Pinpoint the cell where the given text exists, returning its (X, Y) midpoint coordinate. 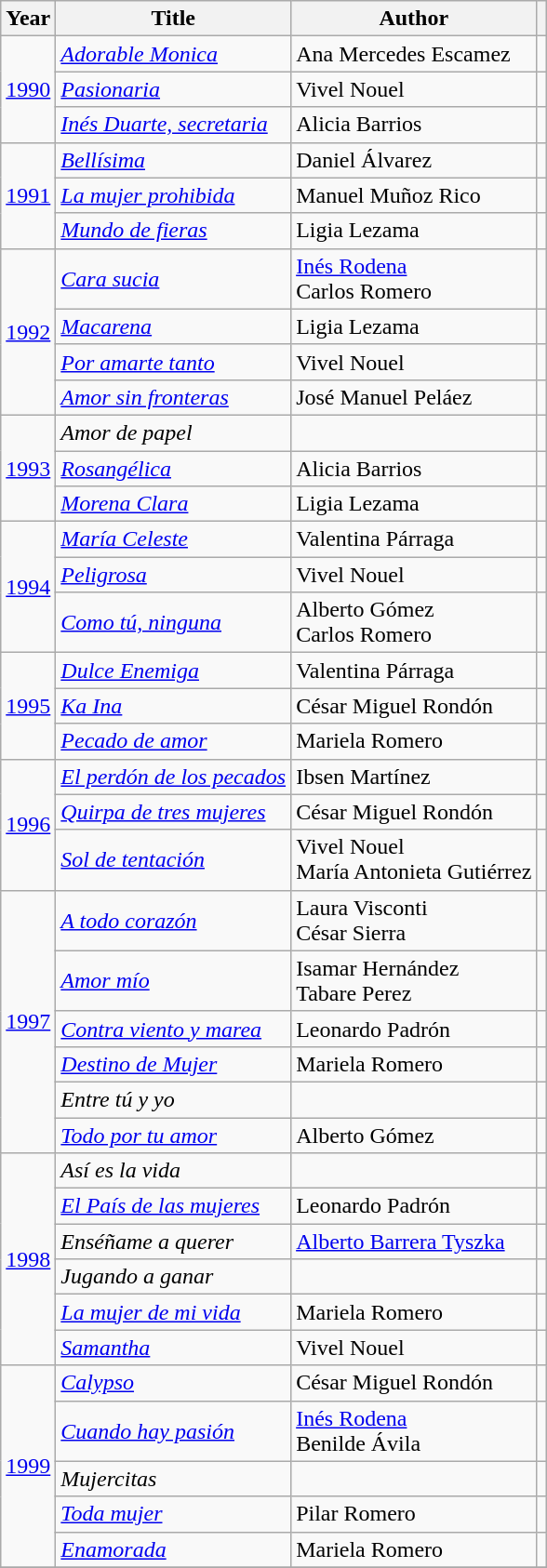
Alberto GómezCarlos Romero (414, 623)
La mujer de mi vida (173, 1312)
Cuando hay pasión (173, 1430)
Ibsen Martínez (414, 777)
1996 (28, 824)
1991 (28, 195)
Ka Ina (173, 706)
El perdón de los pecados (173, 777)
1993 (28, 468)
1990 (28, 89)
1998 (28, 1259)
Ana Mercedes Escamez (414, 54)
José Manuel Peláez (414, 397)
1999 (28, 1466)
Bellísima (173, 160)
Amor sin fronteras (173, 397)
Por amarte tanto (173, 362)
1994 (28, 588)
Isamar HernándezTabare Perez (414, 980)
Amor mío (173, 980)
Cara sucia (173, 279)
Sol de tentación (173, 859)
Contra viento y marea (173, 1029)
Morena Clara (173, 504)
Quirpa de tres mujeres (173, 812)
Toda mujer (173, 1514)
María Celeste (173, 539)
Destino de Mujer (173, 1064)
1997 (28, 1021)
Adorable Monica (173, 54)
Inés RodenaBenilde Ávila (414, 1430)
A todo corazón (173, 921)
Así es la vida (173, 1171)
Inés RodenaCarlos Romero (414, 279)
El País de las mujeres (173, 1206)
Title (173, 19)
Pasionaria (173, 89)
1995 (28, 706)
1992 (28, 331)
Daniel Álvarez (414, 160)
Jugando a ganar (173, 1277)
Amor de papel (173, 432)
Dulce Enemiga (173, 671)
Rosangélica (173, 468)
Peligrosa (173, 575)
Alberto Gómez (414, 1136)
Author (414, 19)
Manuel Muñoz Rico (414, 195)
Inés Duarte, secretaria (173, 125)
Mundo de fieras (173, 231)
Alberto Barrera Tyszka (414, 1242)
Pecado de amor (173, 741)
Entre tú y yo (173, 1099)
Mujercitas (173, 1479)
La mujer prohibida (173, 195)
Samantha (173, 1348)
Calypso (173, 1383)
Year (28, 19)
Todo por tu amor (173, 1136)
Macarena (173, 326)
Pilar Romero (414, 1514)
Como tú, ninguna (173, 623)
Enséñame a querer (173, 1242)
Vivel NouelMaría Antonieta Gutiérrez (414, 859)
Laura ViscontiCésar Sierra (414, 921)
Enamorada (173, 1549)
